From the cell containing the given text, extract its center point as (X, Y) coordinate. 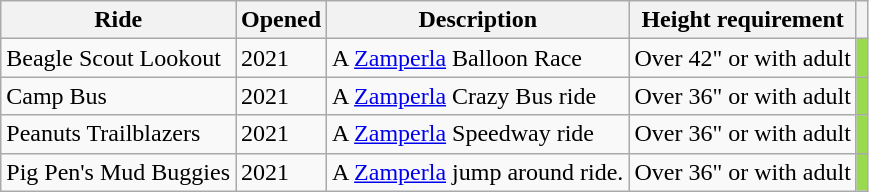
Ride (118, 20)
Camp Bus (118, 96)
Description (478, 20)
A Zamperla Balloon Race (478, 58)
Pig Pen's Mud Buggies (118, 172)
Height requirement (742, 20)
A Zamperla jump around ride. (478, 172)
A Zamperla Speedway ride (478, 134)
Beagle Scout Lookout (118, 58)
A Zamperla Crazy Bus ride (478, 96)
Peanuts Trailblazers (118, 134)
Opened (282, 20)
Over 42" or with adult (742, 58)
